Search for the cell housing the specified text and yield its (x, y) center coordinate. 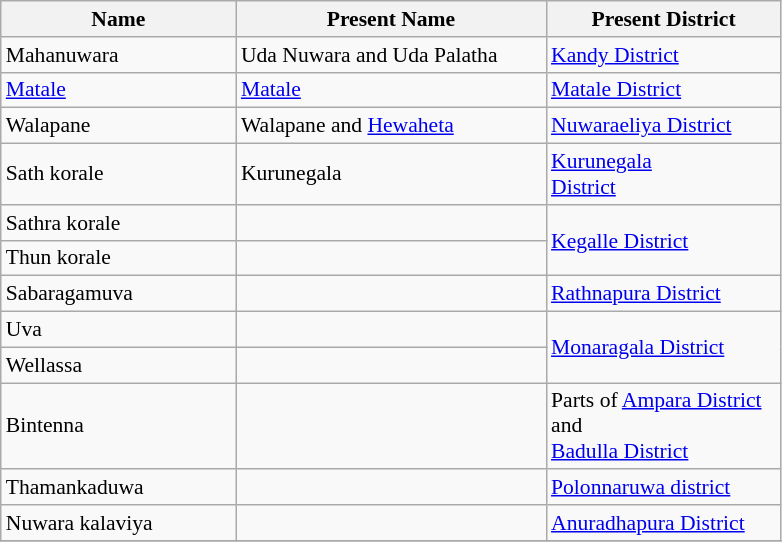
Wellassa (118, 365)
Nuwaraeliya District (664, 126)
Matale District (664, 90)
Rathnapura District (664, 294)
Polonnaruwa district (664, 488)
Thamankaduwa (118, 488)
Uda Nuwara and Uda Palatha (391, 55)
Present District (664, 19)
KurunegalaDistrict (664, 174)
Sath korale (118, 174)
Present Name (391, 19)
Uva (118, 330)
Sabaragamuva (118, 294)
Kurunegala (391, 174)
Kegalle District (664, 240)
Monaragala District (664, 348)
Parts of Ampara District andBadulla District (664, 426)
Thun korale (118, 258)
Name (118, 19)
Kandy District (664, 55)
Walapane (118, 126)
Anuradhapura District (664, 523)
Nuwara kalaviya (118, 523)
Sathra korale (118, 223)
Mahanuwara (118, 55)
Bintenna (118, 426)
Walapane and Hewaheta (391, 126)
